Return the [x, y] coordinate for the center point of the cell that contains the specified text.  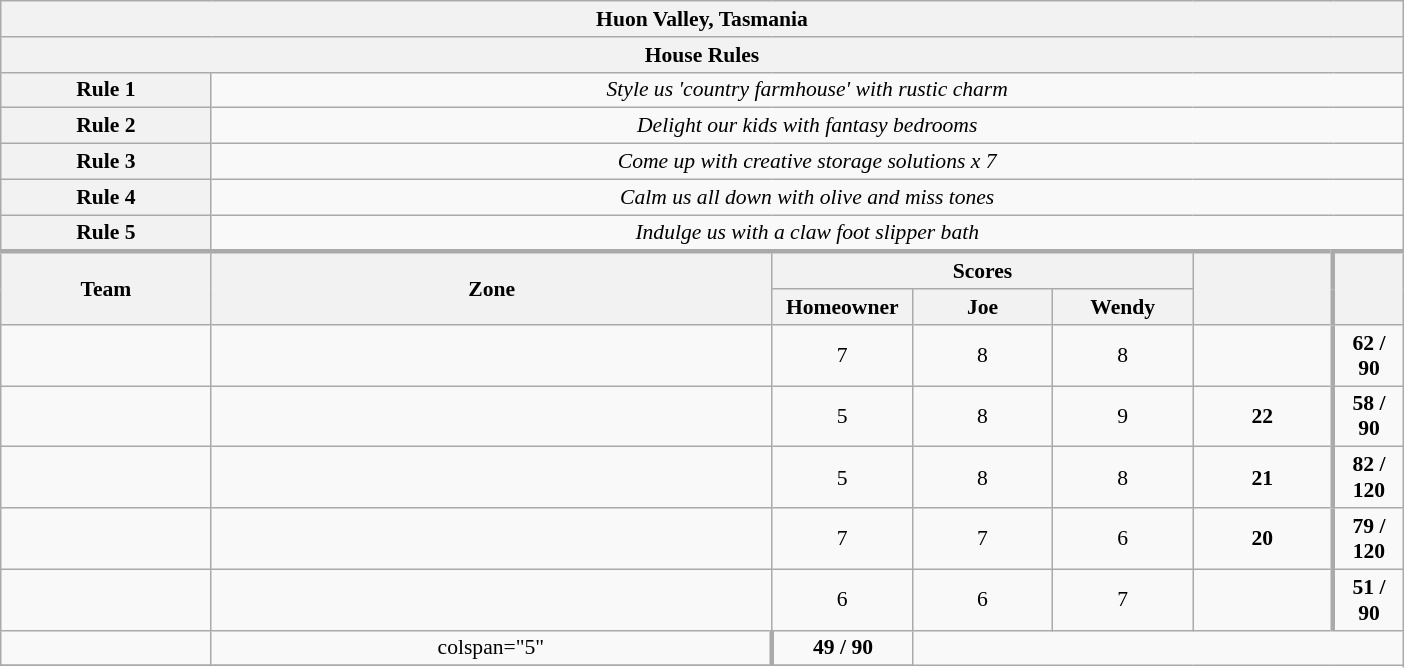
Rule 4 [106, 197]
Homeowner [842, 307]
House Rules [702, 55]
colspan="5" [492, 648]
Rule 5 [106, 234]
Come up with creative storage solutions x 7 [807, 162]
Wendy [1123, 307]
49 / 90 [842, 648]
Scores [982, 270]
Huon Valley, Tasmania [702, 19]
9 [1123, 416]
20 [1263, 538]
51 / 90 [1368, 600]
Delight our kids with fantasy bedrooms [807, 126]
Joe [982, 307]
Team [106, 288]
62 / 90 [1368, 356]
Style us 'country farmhouse' with rustic charm [807, 90]
Indulge us with a claw foot slipper bath [807, 234]
21 [1263, 478]
58 / 90 [1368, 416]
Rule 2 [106, 126]
22 [1263, 416]
82 / 120 [1368, 478]
Rule 1 [106, 90]
Rule 3 [106, 162]
Calm us all down with olive and miss tones [807, 197]
79 / 120 [1368, 538]
Zone [492, 288]
